Return the (x, y) coordinate for the center point of the cell that contains the specified text.  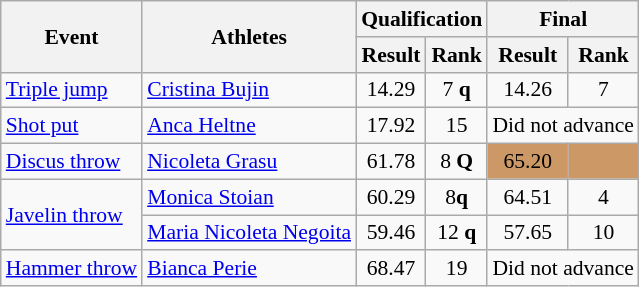
Shot put (72, 126)
7 (604, 90)
Maria Nicoleta Negoita (249, 233)
60.29 (391, 197)
Event (72, 36)
8q (456, 197)
Triple jump (72, 90)
Final (563, 19)
Nicoleta Grasu (249, 162)
Anca Heltne (249, 126)
7 q (456, 90)
68.47 (391, 269)
14.26 (528, 90)
59.46 (391, 233)
14.29 (391, 90)
57.65 (528, 233)
15 (456, 126)
19 (456, 269)
4 (604, 197)
Hammer throw (72, 269)
17.92 (391, 126)
Qualification (422, 19)
Cristina Bujin (249, 90)
Discus throw (72, 162)
64.51 (528, 197)
12 q (456, 233)
61.78 (391, 162)
10 (604, 233)
Javelin throw (72, 214)
65.20 (528, 162)
Bianca Perie (249, 269)
Athletes (249, 36)
8 Q (456, 162)
Monica Stoian (249, 197)
